Output the (X, Y) coordinate of the center of the cell containing the given text.  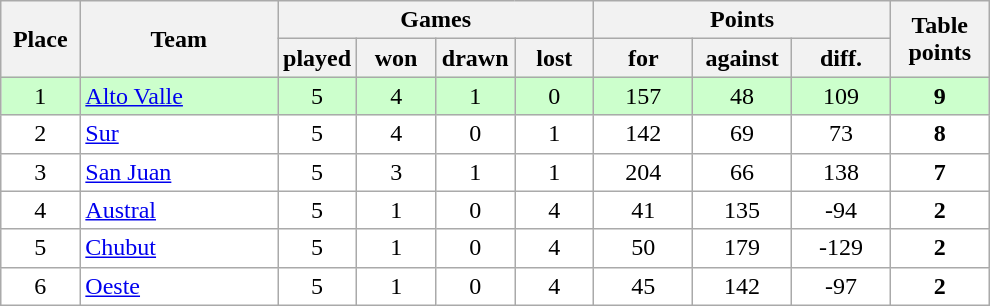
for (644, 58)
Oeste (179, 286)
Alto Valle (179, 96)
Games (436, 20)
157 (644, 96)
9 (940, 96)
-94 (842, 210)
Chubut (179, 248)
69 (742, 134)
73 (842, 134)
Sur (179, 134)
138 (842, 172)
41 (644, 210)
179 (742, 248)
Place (40, 39)
San Juan (179, 172)
45 (644, 286)
diff. (842, 58)
50 (644, 248)
-97 (842, 286)
-129 (842, 248)
against (742, 58)
Team (179, 39)
109 (842, 96)
drawn (476, 58)
Points (742, 20)
6 (40, 286)
Tablepoints (940, 39)
66 (742, 172)
played (318, 58)
204 (644, 172)
135 (742, 210)
8 (940, 134)
7 (940, 172)
Austral (179, 210)
won (396, 58)
48 (742, 96)
lost (554, 58)
